Identify which cell holds the provided text, then report its (x, y) central coordinate. 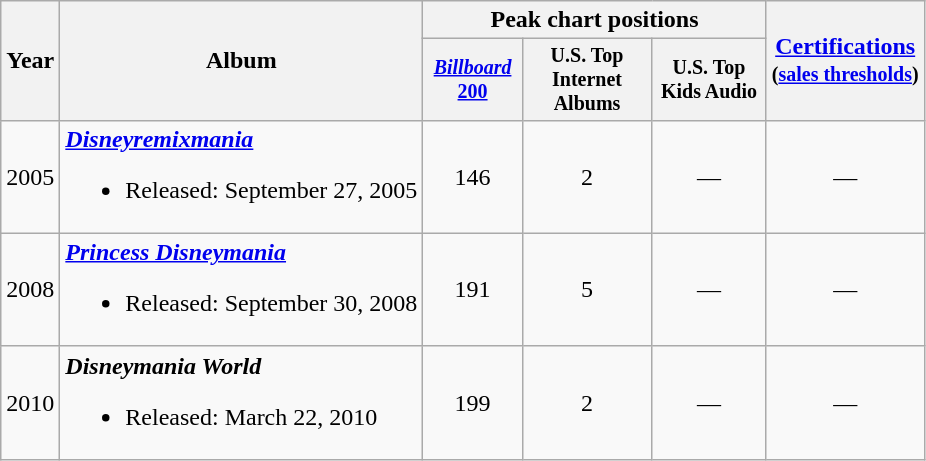
2008 (30, 290)
146 (472, 176)
U.S. Top Internet Albums (586, 80)
Certifications(sales thresholds) (845, 61)
Disneymania WorldReleased: March 22, 2010 (242, 402)
2010 (30, 402)
5 (586, 290)
191 (472, 290)
Princess DisneymaniaReleased: September 30, 2008 (242, 290)
199 (472, 402)
Peak chart positions (594, 20)
DisneyremixmaniaReleased: September 27, 2005 (242, 176)
2005 (30, 176)
U.S. Top Kids Audio (709, 80)
Album (242, 61)
Billboard 200 (472, 80)
Year (30, 61)
